Detect which cell encompasses the target text, then output its (x, y) center coordinate. 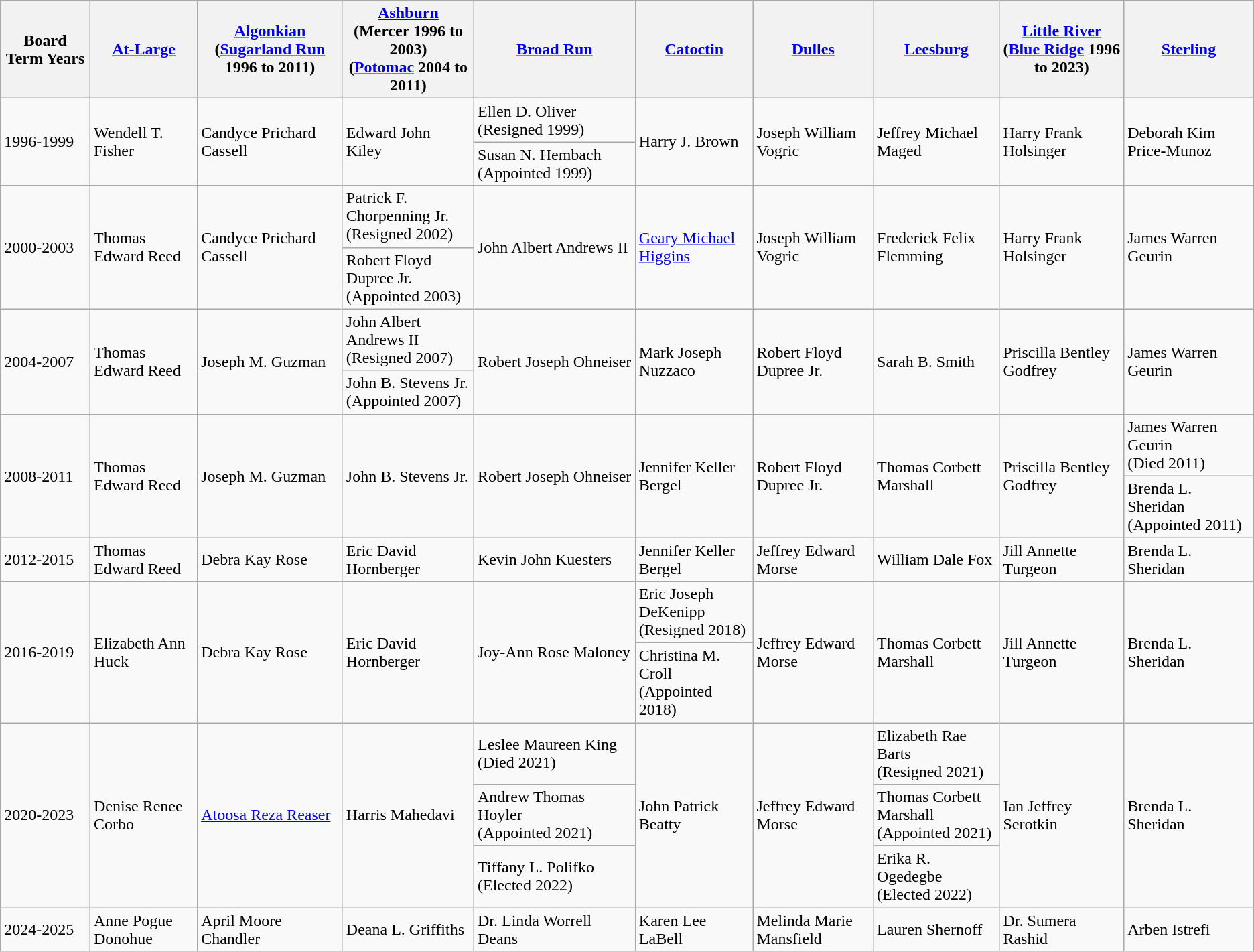
2012-2015 (46, 559)
Catoctin (694, 50)
Sarah B. Smith (936, 362)
Wendell T. Fisher (143, 142)
John Albert Andrews II(Resigned 2007) (408, 340)
William Dale Fox (936, 559)
Elizabeth Rae Barts(Resigned 2021) (936, 753)
Dr. Linda Worrell Deans (555, 930)
Harris Mahedavi (408, 815)
Deana L. Griffiths (408, 930)
Karen Lee LaBell (694, 930)
2024-2025 (46, 930)
Patrick F. Chorpenning Jr.(Resigned 2002) (408, 216)
Erika R. Ogedegbe(Elected 2022) (936, 877)
Melinda Marie Mansfield (813, 930)
Susan N. Hembach (Appointed 1999) (555, 163)
2008-2011 (46, 476)
Denise Renee Corbo (143, 815)
2000-2003 (46, 247)
Brenda L. Sheridan(Appointed 2011) (1189, 506)
John Albert Andrews II (555, 247)
Thomas Corbett Marshall(Appointed 2021) (936, 815)
Leslee Maureen King(Died 2021) (555, 753)
Broad Run (555, 50)
Kevin John Kuesters (555, 559)
Jeffrey Michael Maged (936, 142)
April Moore Chandler (271, 930)
Little River(Blue Ridge 1996 to 2023) (1062, 50)
Dr. Sumera Rashid (1062, 930)
Geary Michael Higgins (694, 247)
Ashburn(Mercer 1996 to 2003)(Potomac 2004 to 2011) (408, 50)
Eric Joseph DeKenipp(Resigned 2018) (694, 612)
Mark Joseph Nuzzaco (694, 362)
Deborah Kim Price-Munoz (1189, 142)
Sterling (1189, 50)
Edward John Kiley (408, 142)
John Patrick Beatty (694, 815)
Tiffany L. Polifko(Elected 2022) (555, 877)
At-Large (143, 50)
1996-1999 (46, 142)
James Warren Geurin(Died 2011) (1189, 445)
Elizabeth Ann Huck (143, 651)
Arben Istrefi (1189, 930)
Algonkian(Sugarland Run 1996 to 2011) (271, 50)
Andrew Thomas Hoyler(Appointed 2021) (555, 815)
2004-2007 (46, 362)
Harry J. Brown (694, 142)
2020-2023 (46, 815)
Joy-Ann Rose Maloney (555, 651)
Ellen D. Oliver (Resigned 1999) (555, 121)
Robert Floyd Dupree Jr.(Appointed 2003) (408, 278)
Ian Jeffrey Serotkin (1062, 815)
John B. Stevens Jr. (408, 476)
Christina M. Croll(Appointed 2018) (694, 682)
Atoosa Reza Reaser (271, 815)
Frederick Felix Flemming (936, 247)
Anne Pogue Donohue (143, 930)
Lauren Shernoff (936, 930)
2016-2019 (46, 651)
Leesburg (936, 50)
Board Term Years (46, 50)
John B. Stevens Jr.(Appointed 2007) (408, 393)
Dulles (813, 50)
